Find where the given text appears and provide that cell's center as [x, y] coordinate. 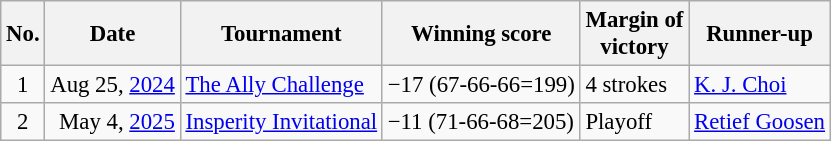
May 4, 2025 [112, 122]
Runner-up [760, 34]
Margin ofvictory [634, 34]
Playoff [634, 122]
Tournament [281, 34]
Winning score [481, 34]
Date [112, 34]
1 [23, 85]
The Ally Challenge [281, 85]
2 [23, 122]
K. J. Choi [760, 85]
−17 (67-66-66=199) [481, 85]
No. [23, 34]
Aug 25, 2024 [112, 85]
Retief Goosen [760, 122]
4 strokes [634, 85]
Insperity Invitational [281, 122]
−11 (71-66-68=205) [481, 122]
